From the cell containing the given text, extract its center point as (x, y) coordinate. 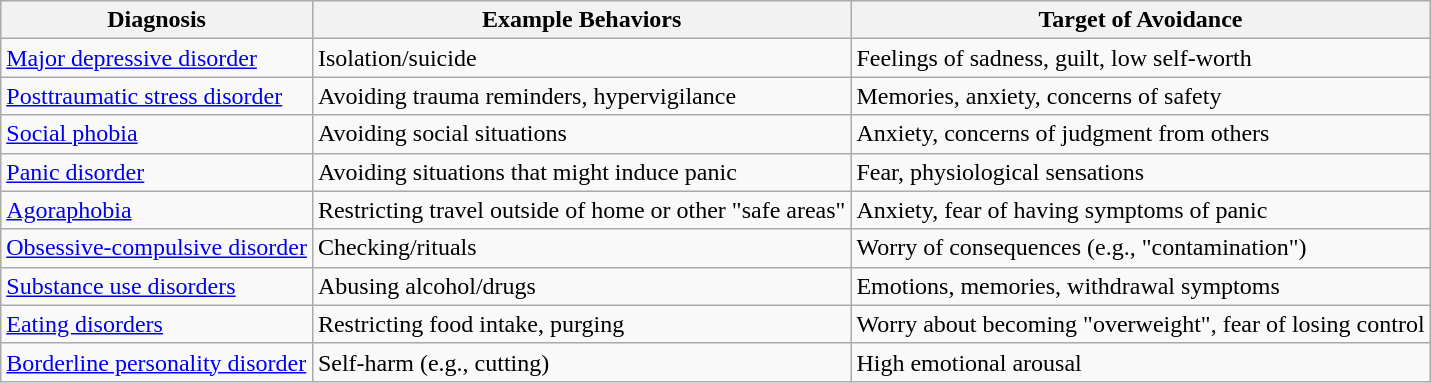
Avoiding social situations (581, 134)
Agoraphobia (157, 210)
Emotions, memories, withdrawal symptoms (1140, 286)
Worry about becoming "overweight", fear of losing control (1140, 324)
Fear, physiological sensations (1140, 172)
Abusing alcohol/drugs (581, 286)
Panic disorder (157, 172)
Obsessive-compulsive disorder (157, 248)
Worry of consequences (e.g., "contamination") (1140, 248)
Major depressive disorder (157, 58)
Restricting travel outside of home or other "safe areas" (581, 210)
Restricting food intake, purging (581, 324)
Diagnosis (157, 20)
Avoiding trauma reminders, hypervigilance (581, 96)
High emotional arousal (1140, 362)
Borderline personality disorder (157, 362)
Feelings of sadness, guilt, low self-worth (1140, 58)
Self-harm (e.g., cutting) (581, 362)
Target of Avoidance (1140, 20)
Anxiety, concerns of judgment from others (1140, 134)
Checking/rituals (581, 248)
Example Behaviors (581, 20)
Substance use disorders (157, 286)
Posttraumatic stress disorder (157, 96)
Avoiding situations that might induce panic (581, 172)
Memories, anxiety, concerns of safety (1140, 96)
Isolation/suicide (581, 58)
Social phobia (157, 134)
Eating disorders (157, 324)
Anxiety, fear of having symptoms of panic (1140, 210)
